Find where the given text appears and provide that cell's center as [x, y] coordinate. 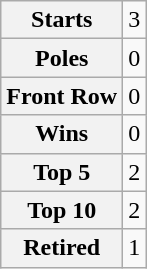
Poles [62, 58]
Wins [62, 134]
Starts [62, 20]
3 [134, 20]
Front Row [62, 96]
Top 5 [62, 172]
Retired [62, 248]
1 [134, 248]
Top 10 [62, 210]
